Scan for the cell matching the given text and deliver its [x, y] coordinate at center. 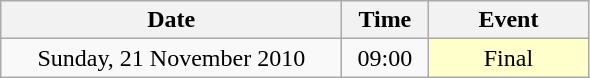
Final [508, 58]
Event [508, 20]
09:00 [385, 58]
Time [385, 20]
Date [172, 20]
Sunday, 21 November 2010 [172, 58]
